Search for the cell housing the specified text and yield its [X, Y] center coordinate. 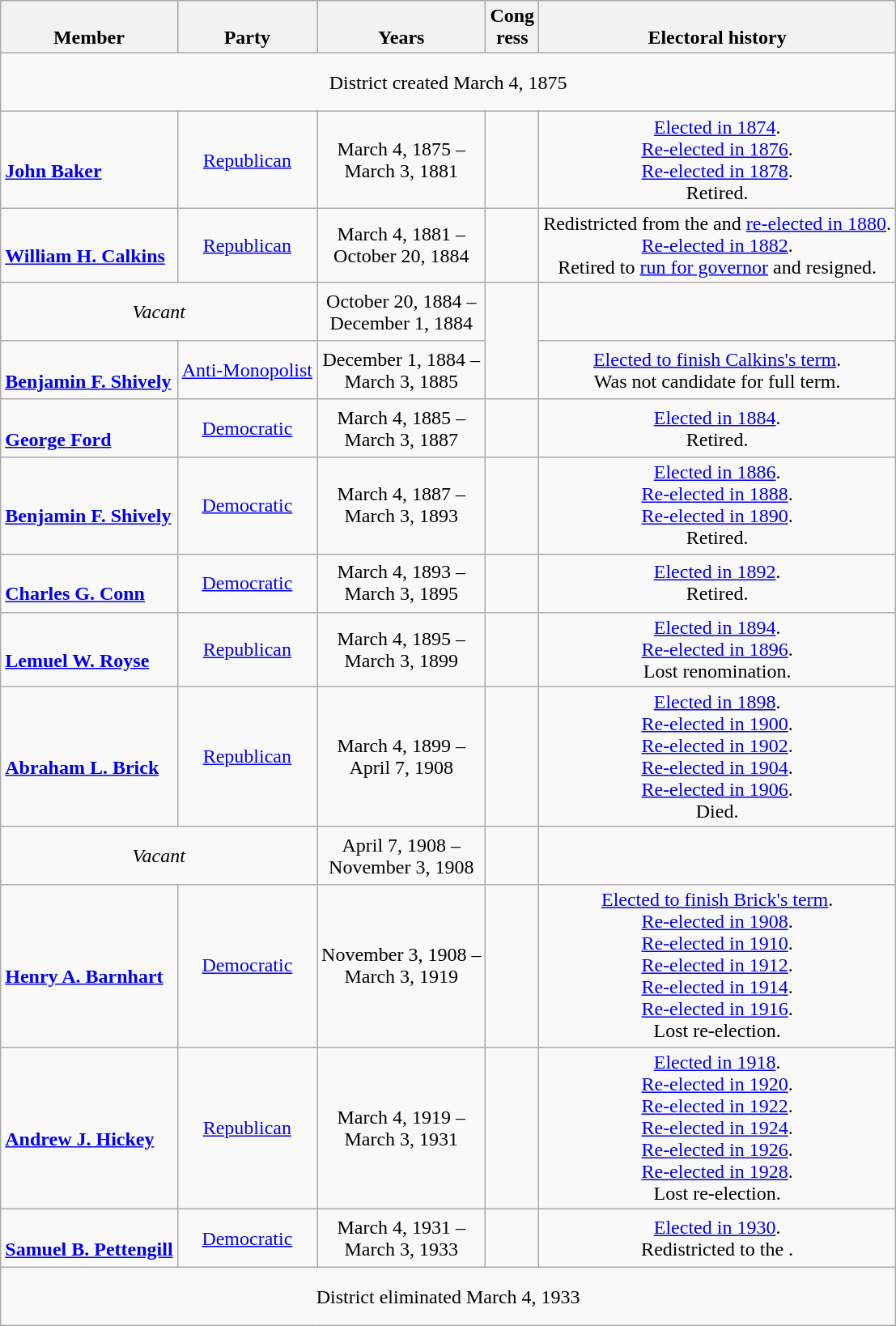
March 4, 1895 –March 3, 1899 [401, 649]
October 20, 1884 –December 1, 1884 [401, 312]
Redistricted from the and re-elected in 1880.Re-elected in 1882.Retired to run for governor and resigned. [717, 245]
Abraham L. Brick [89, 756]
Elected in 1918.Re-elected in 1920.Re-elected in 1922.Re-elected in 1924.Re-elected in 1926.Re-elected in 1928.Lost re-election. [717, 1128]
Elected in 1894.Re-elected in 1896.Lost renomination. [717, 649]
Elected to finish Calkins's term.Was not candidate for full term. [717, 370]
March 4, 1919 –March 3, 1931 [401, 1128]
William H. Calkins [89, 245]
Elected in 1886.Re-elected in 1888.Re-elected in 1890.Retired. [717, 505]
April 7, 1908 –November 3, 1908 [401, 856]
March 4, 1885 –March 3, 1887 [401, 428]
Anti-Monopolist [247, 370]
March 4, 1893 –March 3, 1895 [401, 583]
Congress [512, 28]
Elected in 1884.Retired. [717, 428]
Elected in 1930.Redistricted to the . [717, 1238]
Andrew J. Hickey [89, 1128]
March 4, 1887 –March 3, 1893 [401, 505]
November 3, 1908 –March 3, 1919 [401, 966]
Henry A. Barnhart [89, 966]
Elected in 1898.Re-elected in 1900.Re-elected in 1902.Re-elected in 1904.Re-elected in 1906.Died. [717, 756]
Years [401, 28]
Party [247, 28]
Lemuel W. Royse [89, 649]
December 1, 1884 –March 3, 1885 [401, 370]
March 4, 1881 –October 20, 1884 [401, 245]
Electoral history [717, 28]
Elected in 1892.Retired. [717, 583]
Elected to finish Brick's term.Re-elected in 1908.Re-elected in 1910.Re-elected in 1912.Re-elected in 1914.Re-elected in 1916.Lost re-election. [717, 966]
George Ford [89, 428]
March 4, 1931 –March 3, 1933 [401, 1238]
District created March 4, 1875 [448, 83]
Charles G. Conn [89, 583]
John Baker [89, 160]
March 4, 1899 –April 7, 1908 [401, 756]
District eliminated March 4, 1933 [448, 1296]
Member [89, 28]
Samuel B. Pettengill [89, 1238]
March 4, 1875 –March 3, 1881 [401, 160]
Elected in 1874.Re-elected in 1876.Re-elected in 1878.Retired. [717, 160]
